Determine the (X, Y) coordinate at the center of the cell enclosing the given text.  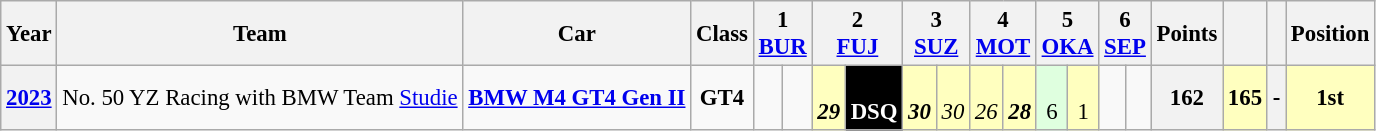
Class (722, 34)
BMW M4 GT4 Gen II (577, 98)
Car (577, 34)
162 (1186, 98)
4MOT (1004, 34)
Points (1186, 34)
2023 (29, 98)
3SUZ (936, 34)
GT4 (722, 98)
No. 50 YZ Racing with BMW Team Studie (260, 98)
1 (1084, 98)
Year (29, 34)
Team (260, 34)
6SEP (1125, 34)
- (1276, 98)
1BUR (782, 34)
Position (1330, 34)
5OKA (1068, 34)
26 (986, 98)
6 (1052, 98)
1st (1330, 98)
28 (1020, 98)
29 (828, 98)
DSQ (874, 98)
2FUJ (858, 34)
165 (1246, 98)
